For the text-containing cell, return its midpoint in (x, y) coordinate format. 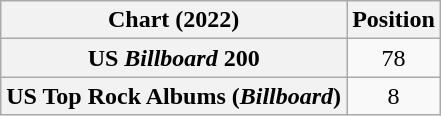
8 (394, 96)
US Top Rock Albums (Billboard) (174, 96)
78 (394, 58)
Position (394, 20)
US Billboard 200 (174, 58)
Chart (2022) (174, 20)
